Output the (X, Y) coordinate of the center of the cell containing the given text.  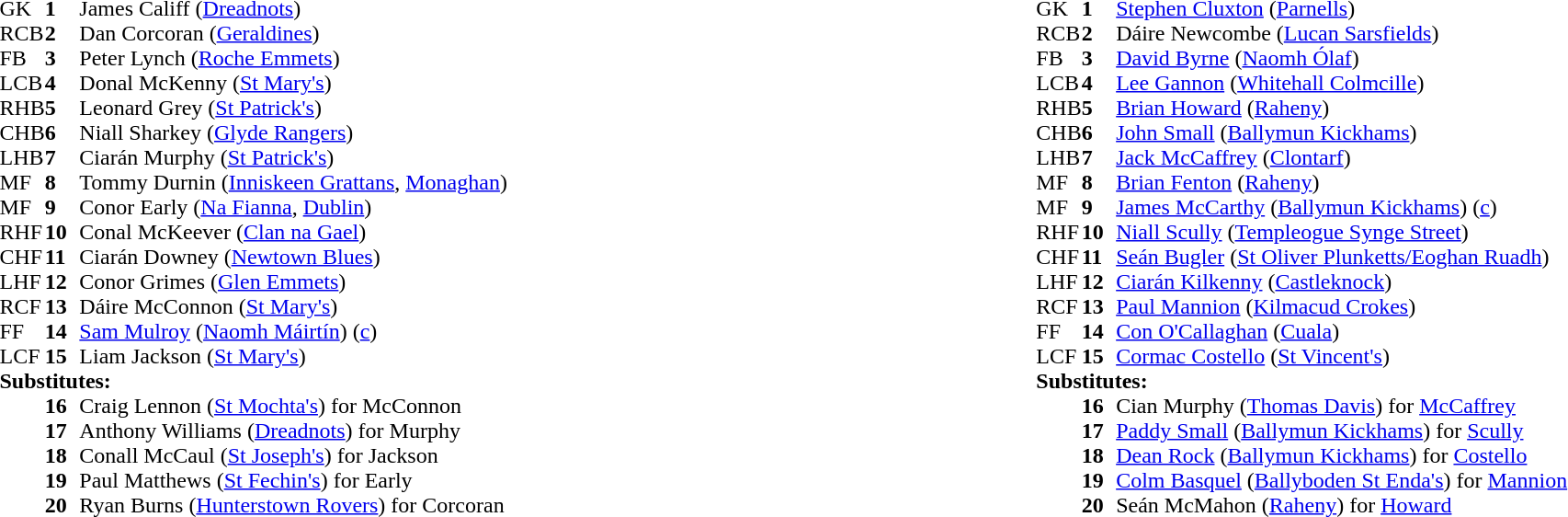
Conal McKeever (Clan na Gael) (293, 232)
Ciarán Downey (Newtown Blues) (293, 258)
Lee Gannon (Whitehall Colmcille) (1342, 83)
Tommy Durnin (Inniskeen Grattans, Monaghan) (293, 182)
Dáire McConnon (St Mary's) (293, 307)
Leonard Grey (St Patrick's) (293, 109)
Conor Grimes (Glen Emmets) (293, 281)
Ciarán Murphy (St Patrick's) (293, 158)
Brian Howard (Raheny) (1342, 109)
David Byrne (Naomh Ólaf) (1342, 59)
Paul Mannion (Kilmacud Crokes) (1342, 307)
Liam Jackson (St Mary's) (293, 357)
Niall Sharkey (Glyde Rangers) (293, 132)
Conor Early (Na Fianna, Dublin) (293, 208)
Cormac Costello (St Vincent's) (1342, 357)
Seán Bugler (St Oliver Plunketts/Eoghan Ruadh) (1342, 258)
Brian Fenton (Raheny) (1342, 182)
Paddy Small (Ballymun Kickhams) for Scully (1342, 431)
Dan Corcoran (Geraldines) (293, 33)
Cian Murphy (Thomas Davis) for McCaffrey (1342, 407)
James McCarthy (Ballymun Kickhams) (c) (1342, 208)
Paul Matthews (St Fechin's) for Early (293, 480)
Anthony Williams (Dreadnots) for Murphy (293, 431)
John Small (Ballymun Kickhams) (1342, 132)
Sam Mulroy (Naomh Máirtín) (c) (293, 331)
Donal McKenny (St Mary's) (293, 83)
Niall Scully (Templeogue Synge Street) (1342, 232)
Dáire Newcombe (Lucan Sarsfields) (1342, 33)
Colm Basquel (Ballyboden St Enda's) for Mannion (1342, 480)
Ciarán Kilkenny (Castleknock) (1342, 281)
Dean Rock (Ballymun Kickhams) for Costello (1342, 456)
Conall McCaul (St Joseph's) for Jackson (293, 456)
Con O'Callaghan (Cuala) (1342, 331)
Craig Lennon (St Mochta's) for McConnon (293, 407)
Peter Lynch (Roche Emmets) (293, 59)
Jack McCaffrey (Clontarf) (1342, 158)
